From the cell containing the given text, extract its center point as (x, y) coordinate. 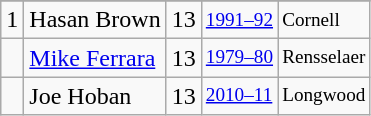
2010–11 (239, 96)
Longwood (324, 96)
1979–80 (239, 58)
Mike Ferrara (95, 58)
Hasan Brown (95, 20)
1 (12, 20)
Rensselaer (324, 58)
1991–92 (239, 20)
Cornell (324, 20)
Joe Hoban (95, 96)
